For the text-containing cell, return its midpoint in (x, y) coordinate format. 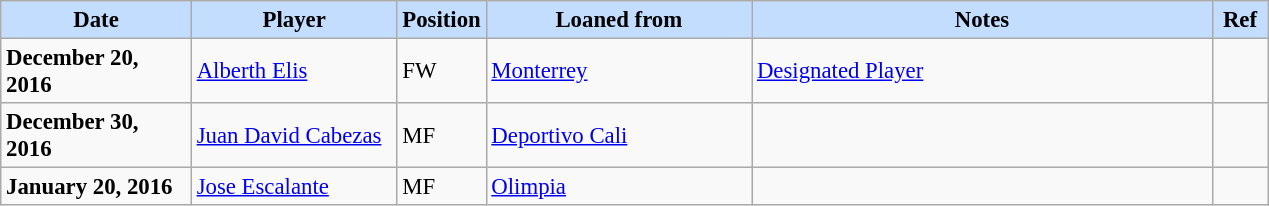
Alberth Elis (294, 72)
Designated Player (982, 72)
Juan David Cabezas (294, 136)
FW (442, 72)
Loaned from (619, 20)
Notes (982, 20)
Ref (1240, 20)
Monterrey (619, 72)
December 30, 2016 (96, 136)
Date (96, 20)
Jose Escalante (294, 187)
December 20, 2016 (96, 72)
Position (442, 20)
Deportivo Cali (619, 136)
Olimpia (619, 187)
Player (294, 20)
January 20, 2016 (96, 187)
